Determine the (x, y) coordinate at the center of the cell enclosing the given text.  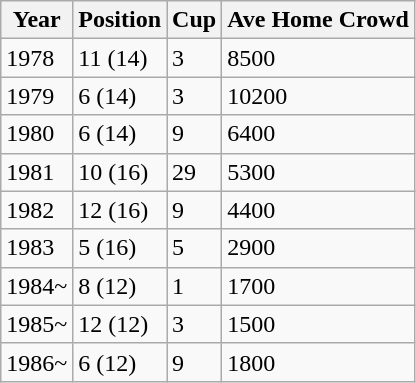
1981 (37, 172)
Position (120, 20)
8 (12) (120, 286)
12 (16) (120, 210)
29 (194, 172)
6 (12) (120, 362)
5 (16) (120, 248)
5300 (318, 172)
10 (16) (120, 172)
8500 (318, 58)
1980 (37, 134)
1500 (318, 324)
Ave Home Crowd (318, 20)
1986~ (37, 362)
1 (194, 286)
10200 (318, 96)
1978 (37, 58)
12 (12) (120, 324)
1700 (318, 286)
1985~ (37, 324)
Cup (194, 20)
1979 (37, 96)
1800 (318, 362)
11 (14) (120, 58)
Year (37, 20)
1983 (37, 248)
5 (194, 248)
6400 (318, 134)
4400 (318, 210)
2900 (318, 248)
1984~ (37, 286)
1982 (37, 210)
